Pinpoint the cell where the given text exists, returning its [x, y] midpoint coordinate. 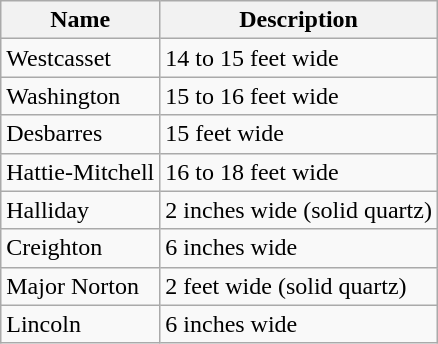
Creighton [80, 248]
Hattie-Mitchell [80, 172]
15 feet wide [299, 134]
Description [299, 20]
Desbarres [80, 134]
Washington [80, 96]
15 to 16 feet wide [299, 96]
Westcasset [80, 58]
Name [80, 20]
Major Norton [80, 286]
2 feet wide (solid quartz) [299, 286]
Halliday [80, 210]
16 to 18 feet wide [299, 172]
14 to 15 feet wide [299, 58]
Lincoln [80, 324]
2 inches wide (solid quartz) [299, 210]
